Capture the cell that displays the provided text and extract its [X, Y] central coordinate. 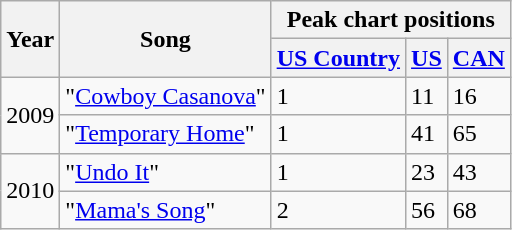
"Undo It" [166, 172]
2009 [30, 115]
23 [427, 172]
Peak chart positions [390, 20]
"Temporary Home" [166, 134]
16 [478, 96]
65 [478, 134]
43 [478, 172]
"Mama's Song" [166, 210]
US [427, 58]
CAN [478, 58]
Year [30, 39]
2 [338, 210]
11 [427, 96]
Song [166, 39]
41 [427, 134]
US Country [338, 58]
56 [427, 210]
2010 [30, 191]
"Cowboy Casanova" [166, 96]
68 [478, 210]
